Identify which cell holds the provided text, then report its [X, Y] central coordinate. 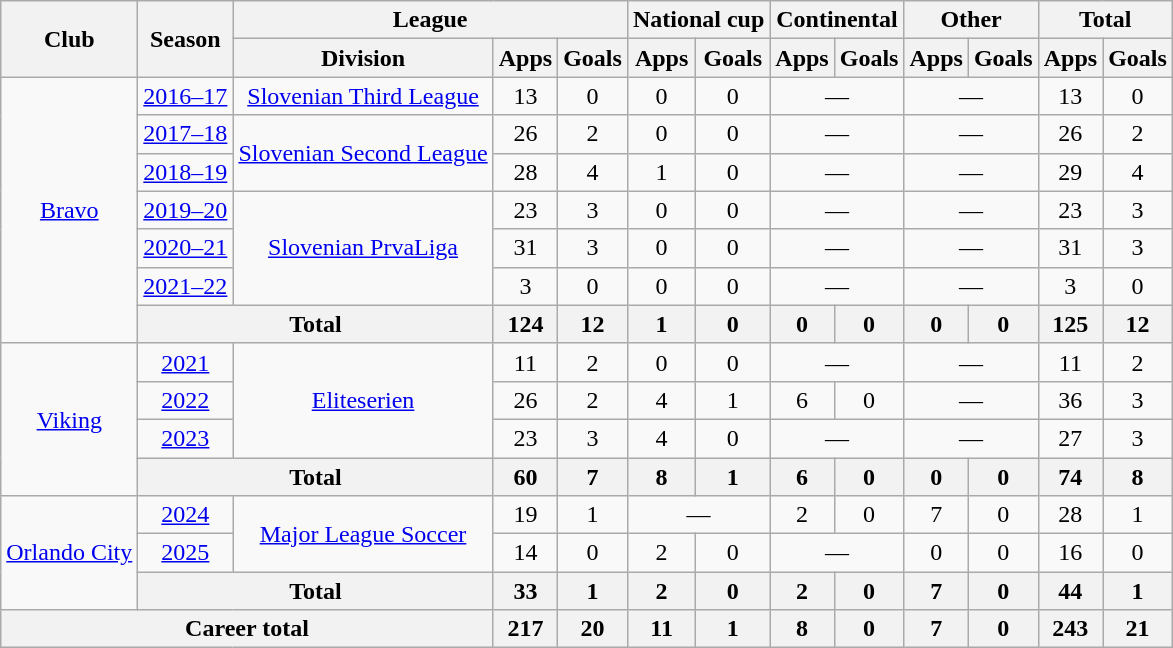
74 [1070, 477]
2024 [186, 515]
Slovenian Second League [363, 153]
Division [363, 58]
124 [525, 324]
National cup [698, 20]
36 [1070, 400]
14 [525, 553]
60 [525, 477]
League [430, 20]
Season [186, 39]
2021–22 [186, 286]
27 [1070, 438]
44 [1070, 591]
Other [971, 20]
2018–19 [186, 172]
125 [1070, 324]
Bravo [70, 210]
243 [1070, 629]
2021 [186, 362]
2023 [186, 438]
Orlando City [70, 553]
Slovenian PrvaLiga [363, 248]
2016–17 [186, 96]
20 [593, 629]
2017–18 [186, 134]
2025 [186, 553]
Career total [247, 629]
Continental [837, 20]
2019–20 [186, 210]
2022 [186, 400]
217 [525, 629]
Viking [70, 419]
33 [525, 591]
29 [1070, 172]
16 [1070, 553]
Major League Soccer [363, 534]
Eliteserien [363, 400]
Slovenian Third League [363, 96]
21 [1138, 629]
Club [70, 39]
19 [525, 515]
2020–21 [186, 248]
